Return the [X, Y] coordinate for the center point of the cell that contains the specified text.  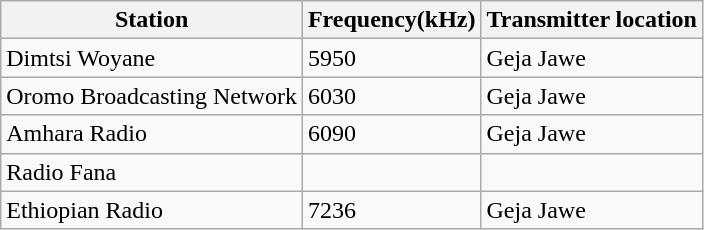
Dimtsi Woyane [152, 58]
Radio Fana [152, 172]
Frequency(kHz) [392, 20]
7236 [392, 210]
6090 [392, 134]
Transmitter location [592, 20]
Station [152, 20]
Ethiopian Radio [152, 210]
Oromo Broadcasting Network [152, 96]
5950 [392, 58]
6030 [392, 96]
Amhara Radio [152, 134]
